Determine the (X, Y) coordinate at the center of the cell enclosing the given text.  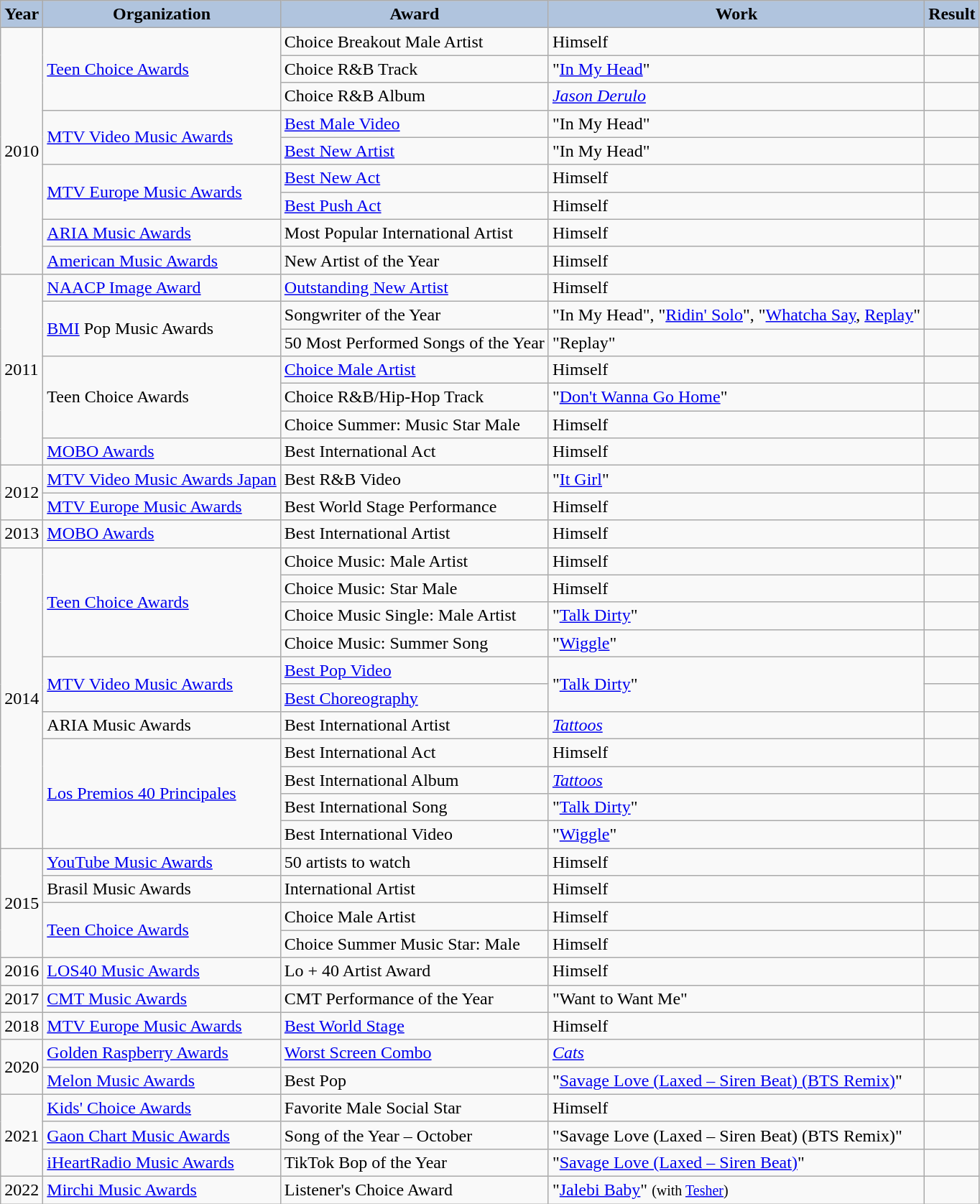
Award (414, 14)
New Artist of the Year (414, 260)
2013 (22, 534)
2017 (22, 999)
Best International Album (414, 779)
LOS40 Music Awards (162, 971)
Best World Stage Performance (414, 506)
"It Girl" (736, 479)
NAACP Image Award (162, 287)
International Artist (414, 889)
Work (736, 14)
Los Premios 40 Principales (162, 793)
Best Male Video (414, 124)
Cats (736, 1053)
Best Push Act (414, 205)
2018 (22, 1026)
Jason Derulo (736, 96)
Choice Summer Music Star: Male (414, 944)
Year (22, 14)
50 Most Performed Songs of the Year (414, 343)
iHeartRadio Music Awards (162, 1162)
BMI Pop Music Awards (162, 328)
Best International Song (414, 807)
Favorite Male Social Star (414, 1108)
Choice Music: Male Artist (414, 561)
Lo + 40 Artist Award (414, 971)
2016 (22, 971)
Worst Screen Combo (414, 1053)
Choice Music: Summer Song (414, 643)
Melon Music Awards (162, 1080)
"Savage Love (Laxed – Siren Beat)" (736, 1162)
2011 (22, 369)
Songwriter of the Year (414, 315)
Result (952, 14)
Choice R&B/Hip-Hop Track (414, 397)
YouTube Music Awards (162, 862)
2021 (22, 1135)
Most Popular International Artist (414, 233)
2020 (22, 1067)
"Replay" (736, 343)
Organization (162, 14)
2022 (22, 1190)
Best R&B Video (414, 479)
TikTok Bop of the Year (414, 1162)
American Music Awards (162, 260)
Song of the Year – October (414, 1135)
Best Choreography (414, 698)
Choice R&B Track (414, 69)
Outstanding New Artist (414, 287)
MTV Video Music Awards Japan (162, 479)
CMT Performance of the Year (414, 999)
2012 (22, 493)
50 artists to watch (414, 862)
"In My Head", "Ridin' Solo", "Whatcha Say, Replay" (736, 315)
2014 (22, 698)
Brasil Music Awards (162, 889)
Best Pop (414, 1080)
Listener's Choice Award (414, 1190)
Choice R&B Album (414, 96)
Gaon Chart Music Awards (162, 1135)
Choice Summer: Music Star Male (414, 425)
Choice Music Single: Male Artist (414, 616)
Choice Breakout Male Artist (414, 42)
Best New Act (414, 178)
"Don't Wanna Go Home" (736, 397)
"Jalebi Baby" (with Tesher) (736, 1190)
Best World Stage (414, 1026)
"Want to Want Me" (736, 999)
2015 (22, 903)
Best International Video (414, 835)
CMT Music Awards (162, 999)
Choice Music: Star Male (414, 588)
Best New Artist (414, 151)
Kids' Choice Awards (162, 1108)
Golden Raspberry Awards (162, 1053)
Mirchi Music Awards (162, 1190)
Best Pop Video (414, 670)
2010 (22, 151)
